Identify which cell holds the provided text, then report its (X, Y) central coordinate. 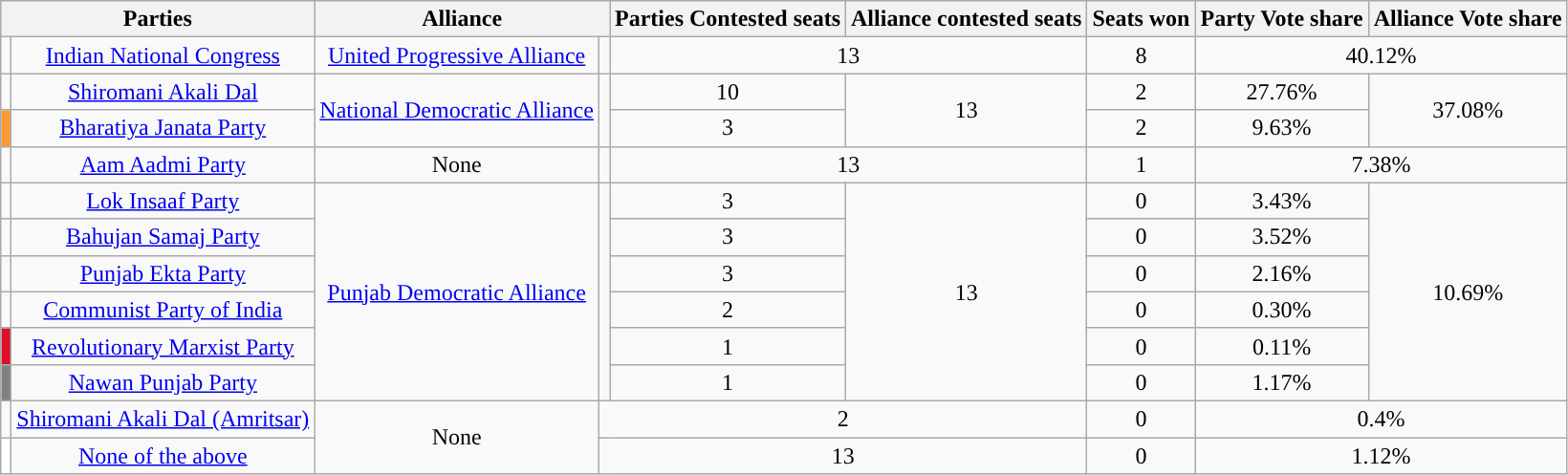
2.16% (1281, 273)
Shiromani Akali Dal (163, 92)
40.12% (1381, 55)
8 (1142, 55)
9.63% (1281, 128)
Nawan Punjab Party (163, 382)
Alliance contested seats (967, 19)
Communist Party of India (163, 310)
1.12% (1381, 456)
Shiromani Akali Dal (Amritsar) (163, 419)
Punjab Democratic Alliance (457, 291)
37.08% (1468, 110)
Parties (158, 19)
10.69% (1468, 291)
Aam Aadmi Party (163, 164)
United Progressive Alliance (457, 55)
10 (729, 92)
Lok Insaaf Party (163, 201)
0.4% (1381, 419)
3.52% (1281, 237)
0.30% (1281, 310)
Alliance Vote share (1468, 19)
27.76% (1281, 92)
3.43% (1281, 201)
None of the above (163, 456)
Party Vote share (1281, 19)
1.17% (1281, 382)
Parties Contested seats (729, 19)
Punjab Ekta Party (163, 273)
Indian National Congress (163, 55)
Bahujan Samaj Party (163, 237)
Seats won (1142, 19)
Revolutionary Marxist Party (163, 346)
7.38% (1381, 164)
0.11% (1281, 346)
National Democratic Alliance (457, 110)
Bharatiya Janata Party (163, 128)
Alliance (463, 19)
